Output the [x, y] coordinate of the center of the cell containing the given text.  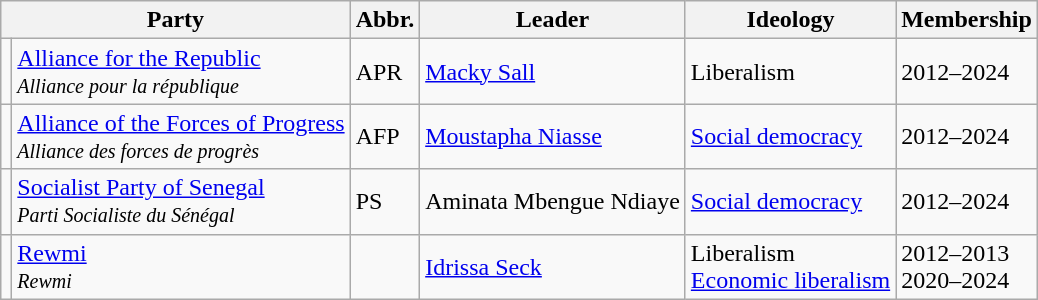
Ideology [790, 20]
Macky Sall [553, 72]
LiberalismEconomic liberalism [790, 266]
AFP [385, 136]
APR [385, 72]
PS [385, 202]
Idrissa Seck [553, 266]
Alliance for the RepublicAlliance pour la république [181, 72]
Membership [967, 20]
Socialist Party of SenegalParti Socialiste du Sénégal [181, 202]
Alliance of the Forces of ProgressAlliance des forces de progrès [181, 136]
Moustapha Niasse [553, 136]
2012–20132020–2024 [967, 266]
Abbr. [385, 20]
Party [176, 20]
Leader [553, 20]
RewmiRewmi [181, 266]
Aminata Mbengue Ndiaye [553, 202]
Liberalism [790, 72]
